For the text-containing cell, return its midpoint in [X, Y] coordinate format. 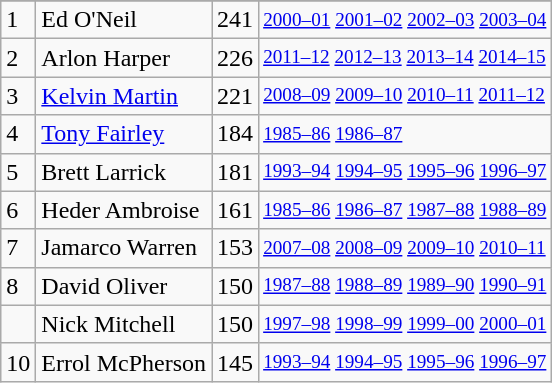
1 [18, 20]
Heder Ambroise [124, 210]
Kelvin Martin [124, 96]
5 [18, 172]
153 [236, 248]
Arlon Harper [124, 58]
Tony Fairley [124, 134]
6 [18, 210]
7 [18, 248]
145 [236, 362]
2 [18, 58]
241 [236, 20]
Ed O'Neil [124, 20]
Nick Mitchell [124, 324]
2008–09 2009–10 2010–11 2011–12 [405, 96]
2007–08 2008–09 2009–10 2010–11 [405, 248]
8 [18, 286]
226 [236, 58]
1997–98 1998–99 1999–00 2000–01 [405, 324]
181 [236, 172]
2000–01 2001–02 2002–03 2003–04 [405, 20]
221 [236, 96]
1985–86 1986–87 [405, 134]
1985–86 1986–87 1987–88 1988–89 [405, 210]
David Oliver [124, 286]
Brett Larrick [124, 172]
2011–12 2012–13 2013–14 2014–15 [405, 58]
4 [18, 134]
184 [236, 134]
161 [236, 210]
10 [18, 362]
3 [18, 96]
Errol McPherson [124, 362]
1987–88 1988–89 1989–90 1990–91 [405, 286]
Jamarco Warren [124, 248]
